Extract the (X, Y) coordinate from the center of the cell holding the provided text.  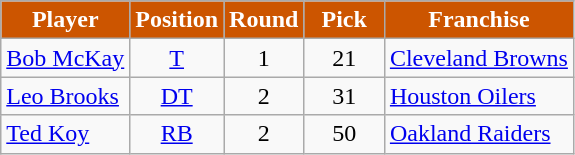
1 (264, 58)
Pick (344, 20)
Cleveland Browns (478, 58)
RB (177, 134)
Round (264, 20)
Bob McKay (66, 58)
Position (177, 20)
Player (66, 20)
T (177, 58)
21 (344, 58)
31 (344, 96)
Leo Brooks (66, 96)
Houston Oilers (478, 96)
DT (177, 96)
Franchise (478, 20)
Ted Koy (66, 134)
Oakland Raiders (478, 134)
50 (344, 134)
